Locate the cell with the specified text and output its (X, Y) center coordinate. 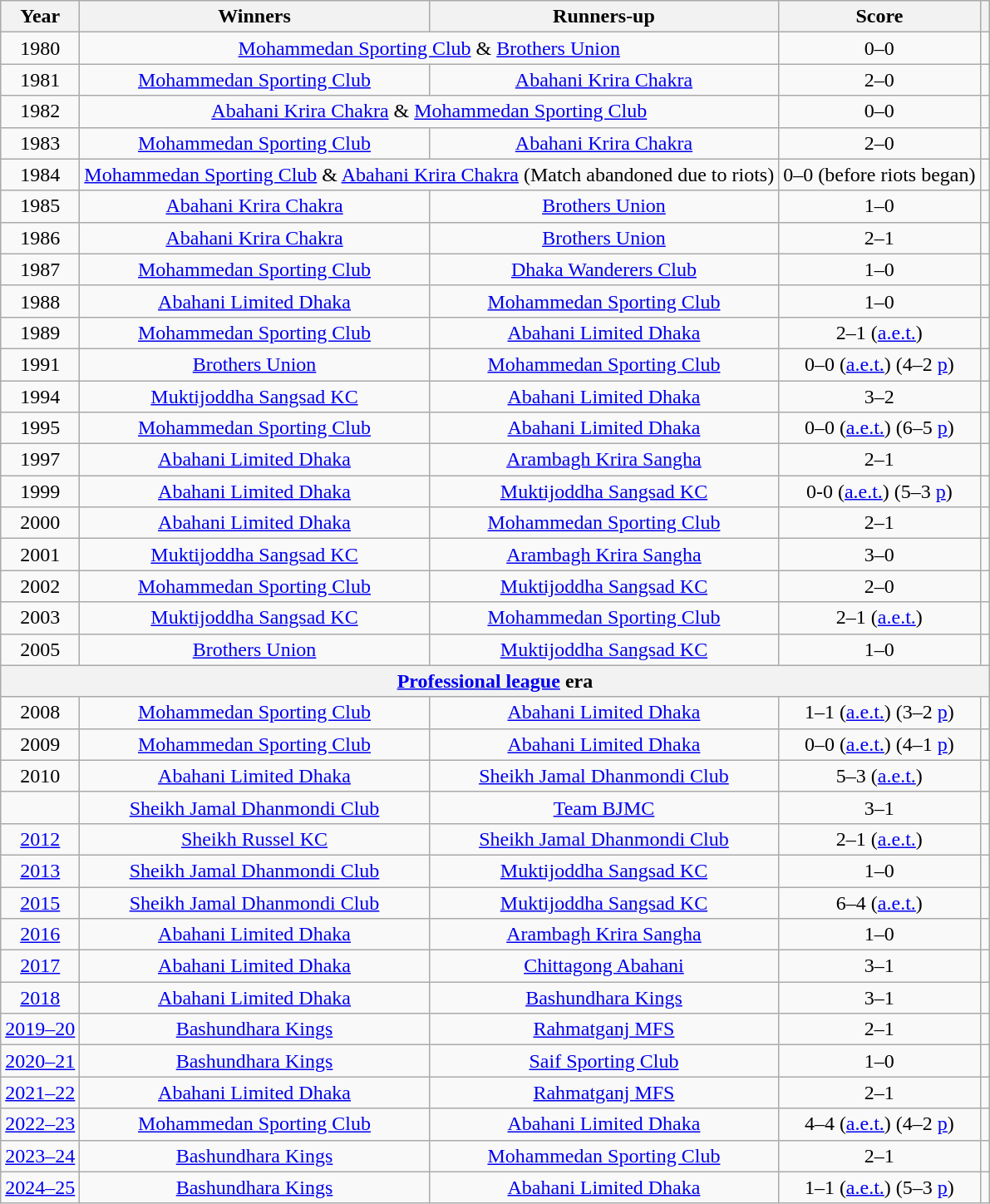
2015 (40, 902)
2005 (40, 649)
1986 (40, 238)
1995 (40, 428)
1985 (40, 206)
6–4 (a.e.t.) (879, 902)
Dhaka Wanderers Club (603, 269)
2000 (40, 523)
Abahani Krira Chakra & Mohammedan Sporting Club (429, 111)
Runners-up (603, 17)
1988 (40, 301)
2018 (40, 998)
1980 (40, 48)
2024–25 (40, 1187)
1991 (40, 364)
1–1 (a.e.t.) (5–3 p) (879, 1187)
2021–22 (40, 1093)
1987 (40, 269)
Chittagong Abahani (603, 966)
Saif Sporting Club (603, 1061)
2013 (40, 871)
0–0 (a.e.t.) (4–1 p) (879, 744)
2022–23 (40, 1124)
2020–21 (40, 1061)
Winners (254, 17)
3–2 (879, 397)
1984 (40, 175)
4–4 (a.e.t.) (4–2 p) (879, 1124)
Team BJMC (603, 807)
0–0 (a.e.t.) (4–2 p) (879, 364)
0-0 (a.e.t.) (5–3 p) (879, 491)
2009 (40, 744)
2001 (40, 555)
3–0 (879, 555)
2003 (40, 618)
1997 (40, 460)
2010 (40, 776)
Professional league era (495, 681)
1989 (40, 333)
1994 (40, 397)
2019–20 (40, 1029)
Mohammedan Sporting Club & Brothers Union (429, 48)
Mohammedan Sporting Club & Abahani Krira Chakra (Match abandoned due to riots) (429, 175)
2002 (40, 586)
0–0 (before riots began) (879, 175)
2008 (40, 713)
1–1 (a.e.t.) (3–2 p) (879, 713)
Score (879, 17)
2023–24 (40, 1156)
1983 (40, 143)
2012 (40, 839)
2017 (40, 966)
Year (40, 17)
0–0 (a.e.t.) (6–5 p) (879, 428)
1981 (40, 80)
1982 (40, 111)
2016 (40, 935)
5–3 (a.e.t.) (879, 776)
Sheikh Russel KC (254, 839)
1999 (40, 491)
